Output the (x, y) coordinate of the center of the cell containing the given text.  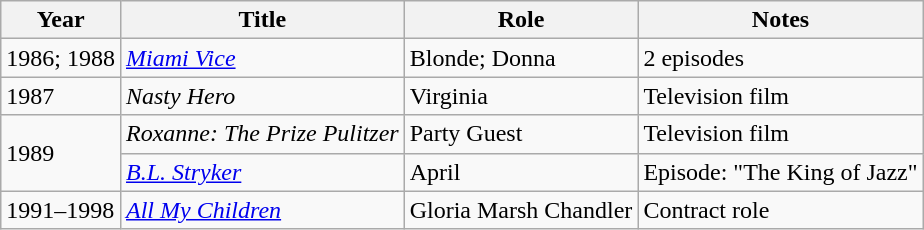
1989 (61, 153)
Virginia (521, 96)
Notes (780, 20)
Party Guest (521, 134)
Nasty Hero (262, 96)
B.L. Stryker (262, 172)
Blonde; Donna (521, 58)
Gloria Marsh Chandler (521, 210)
Year (61, 20)
Miami Vice (262, 58)
1986; 1988 (61, 58)
April (521, 172)
2 episodes (780, 58)
Title (262, 20)
Roxanne: The Prize Pulitzer (262, 134)
All My Children (262, 210)
Contract role (780, 210)
Role (521, 20)
Episode: "The King of Jazz" (780, 172)
1991–1998 (61, 210)
1987 (61, 96)
